From the cell containing the given text, extract its center point as (x, y) coordinate. 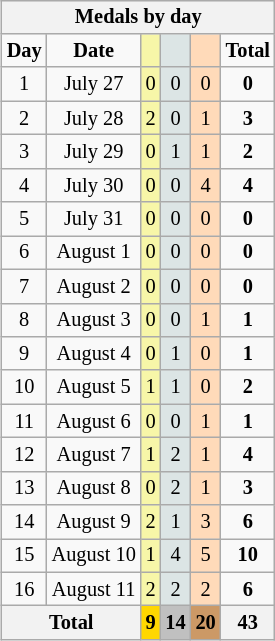
13 (24, 488)
7 (24, 286)
July 28 (94, 118)
Day (24, 51)
August 3 (94, 320)
August 5 (94, 387)
August 8 (94, 488)
12 (24, 455)
August 11 (94, 589)
July 31 (94, 219)
16 (24, 589)
August 1 (94, 253)
July 27 (94, 84)
July 30 (94, 185)
20 (206, 623)
August 10 (94, 556)
August 9 (94, 522)
July 29 (94, 152)
August 6 (94, 421)
43 (248, 623)
11 (24, 421)
Date (94, 51)
August 7 (94, 455)
Medals by day (138, 17)
August 2 (94, 286)
August 4 (94, 354)
8 (24, 320)
15 (24, 556)
